Locate the cell with the specified text and output its (x, y) center coordinate. 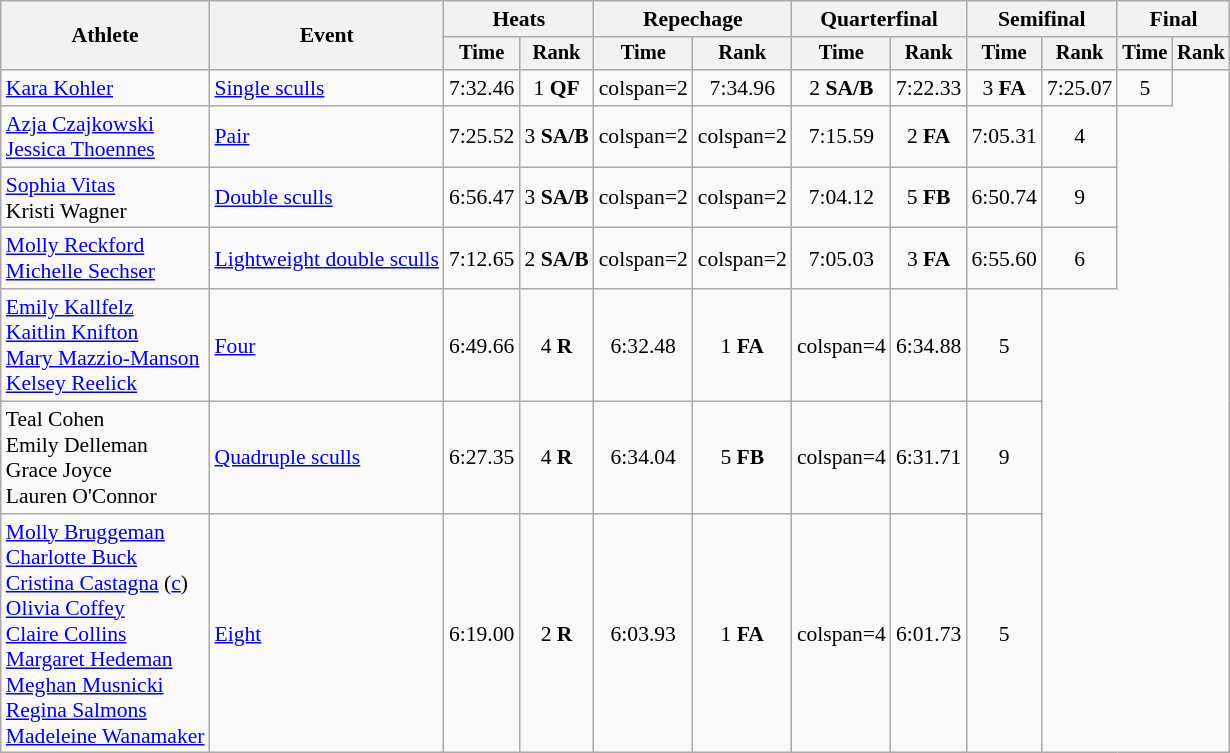
6:55.60 (1004, 258)
Sophia VitasKristi Wagner (106, 198)
7:32.46 (482, 88)
6:34.88 (928, 345)
Single sculls (327, 88)
7:05.31 (1004, 136)
6:34.04 (644, 458)
6 (1080, 258)
Athlete (106, 36)
Event (327, 36)
7:15.59 (842, 136)
7:34.96 (742, 88)
6:49.66 (482, 345)
7:04.12 (842, 198)
6:32.48 (644, 345)
Azja CzajkowskiJessica Thoennes (106, 136)
Double sculls (327, 198)
Repechage (693, 19)
6:31.71 (928, 458)
Quarterfinal (880, 19)
Quadruple sculls (327, 458)
6:56.47 (482, 198)
Four (327, 345)
2 FA (928, 136)
1 FA (742, 345)
7:25.07 (1080, 88)
Pair (327, 136)
Semifinal (1042, 19)
7:25.52 (482, 136)
4 (1080, 136)
6:27.35 (482, 458)
7:12.65 (482, 258)
Teal CohenEmily DellemanGrace JoyceLauren O'Connor (106, 458)
1 QF (556, 88)
Heats (519, 19)
6:50.74 (1004, 198)
7:05.03 (842, 258)
Final (1173, 19)
Emily KallfelzKaitlin KniftonMary Mazzio-MansonKelsey Reelick (106, 345)
7:22.33 (928, 88)
Kara Kohler (106, 88)
Lightweight double sculls (327, 258)
Molly ReckfordMichelle Sechser (106, 258)
